Provide the (X, Y) coordinate of the cell's center where the given text is located.  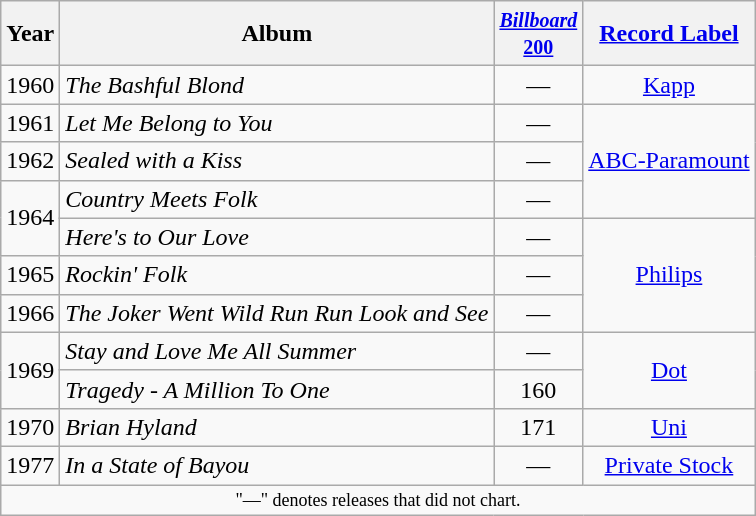
1969 (30, 370)
Private Stock (669, 465)
Uni (669, 427)
Brian Hyland (277, 427)
The Joker Went Wild Run Run Look and See (277, 313)
1964 (30, 218)
Country Meets Folk (277, 199)
Rockin' Folk (277, 275)
Dot (669, 370)
Sealed with a Kiss (277, 161)
160 (538, 389)
The Bashful Blond (277, 85)
1961 (30, 123)
1966 (30, 313)
Let Me Belong to You (277, 123)
"—" denotes releases that did not chart. (378, 500)
1960 (30, 85)
ABC-Paramount (669, 161)
Billboard 200 (538, 34)
1977 (30, 465)
171 (538, 427)
Tragedy - A Million To One (277, 389)
Stay and Love Me All Summer (277, 351)
1962 (30, 161)
1965 (30, 275)
Album (277, 34)
Year (30, 34)
Here's to Our Love (277, 237)
In a State of Bayou (277, 465)
1970 (30, 427)
Kapp (669, 85)
Philips (669, 275)
Record Label (669, 34)
